Extract the (x, y) coordinate from the center of the cell holding the provided text.  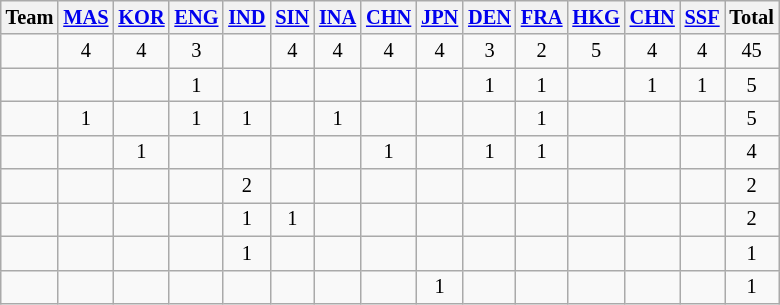
SIN (292, 17)
KOR (141, 17)
SSF (702, 17)
IND (246, 17)
MAS (86, 17)
Team (30, 17)
HKG (596, 17)
FRA (542, 17)
45 (751, 51)
ENG (196, 17)
JPN (440, 17)
INA (338, 17)
Total (751, 17)
DEN (490, 17)
